Search for the cell housing the specified text and yield its [x, y] center coordinate. 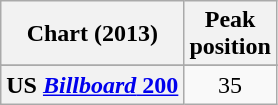
Peak position [230, 34]
35 [230, 85]
Chart (2013) [92, 34]
US Billboard 200 [92, 85]
